For the text-containing cell, return its midpoint in (x, y) coordinate format. 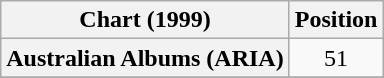
Position (336, 20)
51 (336, 58)
Australian Albums (ARIA) (145, 58)
Chart (1999) (145, 20)
